Identify which cell holds the provided text, then report its [x, y] central coordinate. 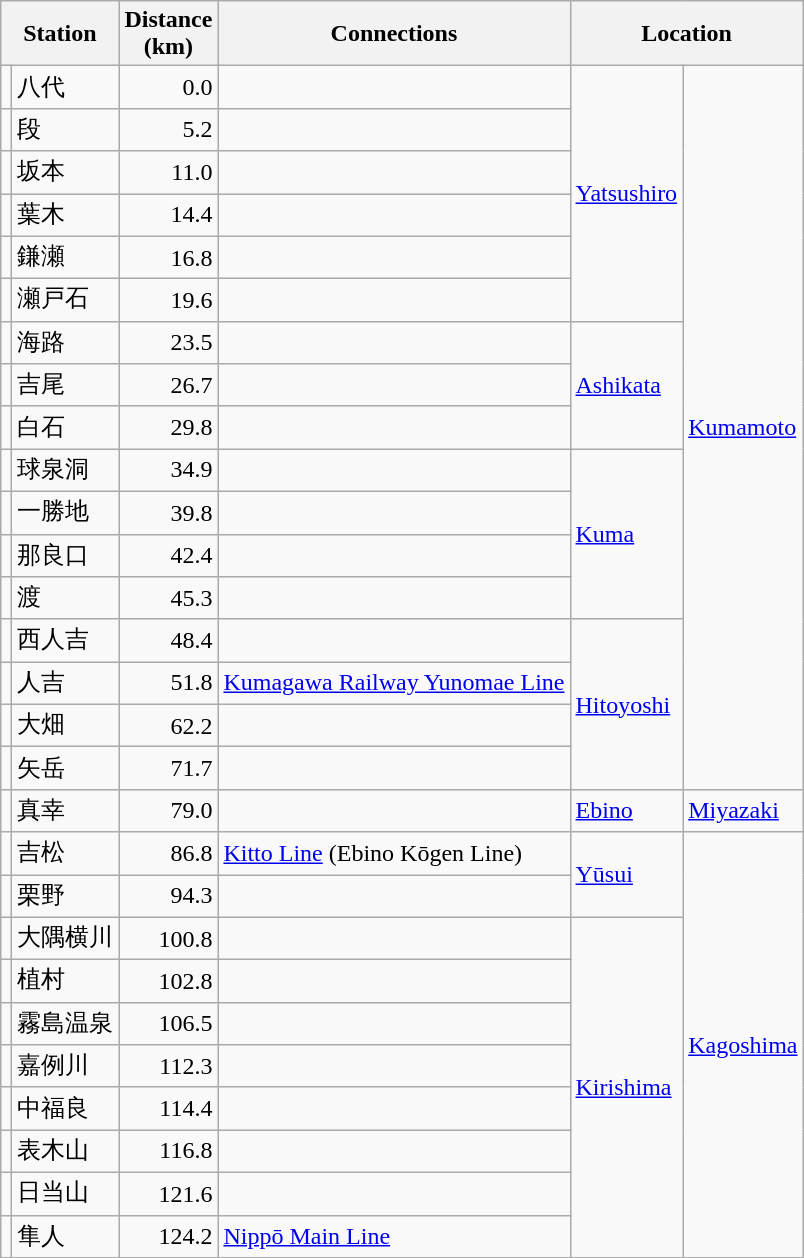
26.7 [168, 386]
Hitoyoshi [626, 704]
吉松 [66, 854]
那良口 [66, 556]
16.8 [168, 258]
Kuma [626, 534]
人吉 [66, 684]
121.6 [168, 1194]
34.9 [168, 470]
Yatsushiro [626, 194]
海路 [66, 342]
西人吉 [66, 640]
表木山 [66, 1152]
Miyazaki [743, 810]
106.5 [168, 1024]
19.6 [168, 300]
Nippō Main Line [394, 1236]
51.8 [168, 684]
大隅横川 [66, 938]
段 [66, 130]
100.8 [168, 938]
栗野 [66, 896]
嘉例川 [66, 1066]
大畑 [66, 726]
真幸 [66, 810]
葉木 [66, 216]
Kitto Line (Ebino Kōgen Line) [394, 854]
Kirishima [626, 1087]
23.5 [168, 342]
124.2 [168, 1236]
Station [60, 34]
11.0 [168, 172]
Ashikata [626, 385]
鎌瀬 [66, 258]
Yūsui [626, 874]
5.2 [168, 130]
坂本 [66, 172]
日当山 [66, 1194]
48.4 [168, 640]
吉尾 [66, 386]
Distance(km) [168, 34]
45.3 [168, 598]
29.8 [168, 428]
球泉洞 [66, 470]
94.3 [168, 896]
隼人 [66, 1236]
一勝地 [66, 512]
39.8 [168, 512]
71.7 [168, 768]
白石 [66, 428]
62.2 [168, 726]
植村 [66, 982]
114.4 [168, 1108]
霧島温泉 [66, 1024]
Location [686, 34]
中福良 [66, 1108]
14.4 [168, 216]
79.0 [168, 810]
112.3 [168, 1066]
Kumamoto [743, 428]
矢岳 [66, 768]
102.8 [168, 982]
42.4 [168, 556]
Connections [394, 34]
Kumagawa Railway Yunomae Line [394, 684]
八代 [66, 88]
0.0 [168, 88]
渡 [66, 598]
86.8 [168, 854]
瀬戸石 [66, 300]
116.8 [168, 1152]
Ebino [626, 810]
Kagoshima [743, 1045]
